Return [X, Y] of the center of cell containing provided text 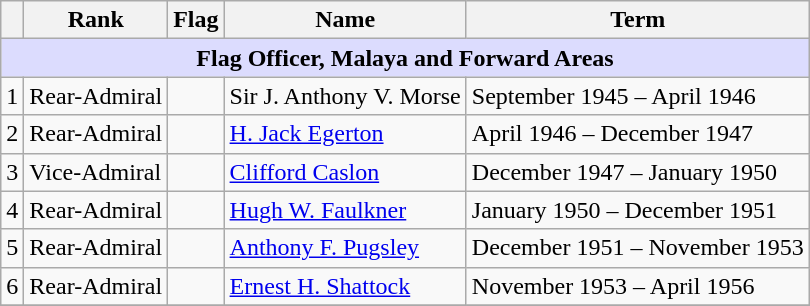
2 [12, 134]
4 [12, 210]
3 [12, 172]
April 1946 – December 1947 [638, 134]
Term [638, 20]
Vice-Admiral [96, 172]
1 [12, 96]
December 1947 – January 1950 [638, 172]
Clifford Caslon [345, 172]
Flag Officer, Malaya and Forward Areas [405, 58]
6 [12, 286]
November 1953 – April 1956 [638, 286]
5 [12, 248]
Ernest H. Shattock [345, 286]
January 1950 – December 1951 [638, 210]
Sir J. Anthony V. Morse [345, 96]
December 1951 – November 1953 [638, 248]
H. Jack Egerton [345, 134]
Rank [96, 20]
Hugh W. Faulkner [345, 210]
September 1945 – April 1946 [638, 96]
Name [345, 20]
Anthony F. Pugsley [345, 248]
Flag [196, 20]
